Output the [X, Y] coordinate of the center of the cell containing the given text.  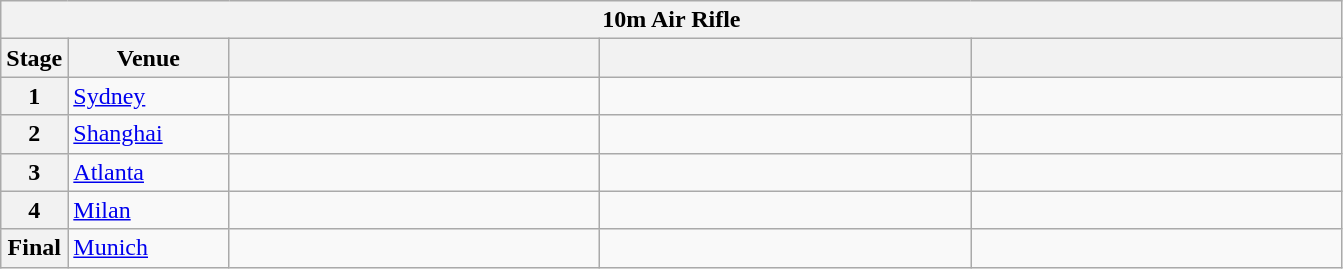
Shanghai [148, 134]
10m Air Rifle [672, 20]
Stage [34, 58]
3 [34, 172]
Sydney [148, 96]
Milan [148, 210]
1 [34, 96]
Atlanta [148, 172]
Final [34, 248]
4 [34, 210]
Venue [148, 58]
2 [34, 134]
Munich [148, 248]
